Determine the [X, Y] coordinate at the center of the cell enclosing the given text.  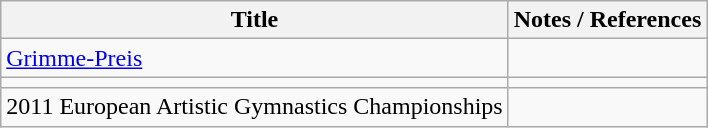
2011 European Artistic Gymnastics Championships [254, 107]
Notes / References [608, 20]
Title [254, 20]
Grimme-Preis [254, 58]
